Scan for the cell matching the given text and deliver its (X, Y) coordinate at center. 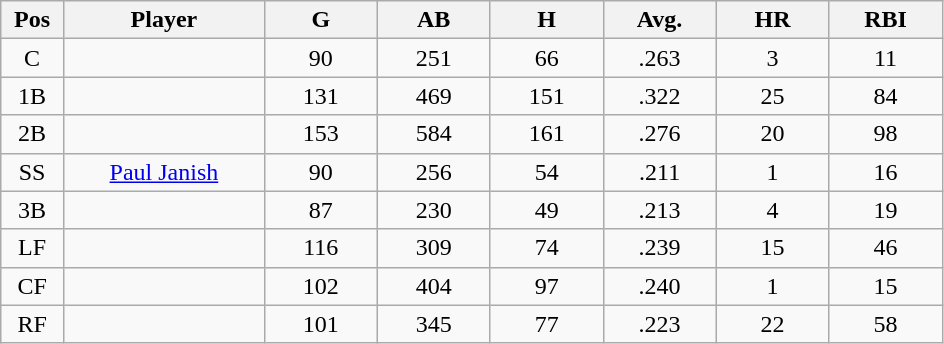
153 (320, 134)
Paul Janish (164, 172)
SS (32, 172)
46 (886, 248)
HR (772, 20)
3B (32, 210)
54 (546, 172)
25 (772, 96)
404 (434, 286)
584 (434, 134)
11 (886, 58)
3 (772, 58)
RBI (886, 20)
G (320, 20)
230 (434, 210)
4 (772, 210)
.322 (660, 96)
101 (320, 324)
C (32, 58)
.276 (660, 134)
102 (320, 286)
2B (32, 134)
RF (32, 324)
74 (546, 248)
Player (164, 20)
161 (546, 134)
97 (546, 286)
AB (434, 20)
Pos (32, 20)
116 (320, 248)
20 (772, 134)
.211 (660, 172)
66 (546, 58)
87 (320, 210)
.213 (660, 210)
49 (546, 210)
77 (546, 324)
251 (434, 58)
19 (886, 210)
256 (434, 172)
58 (886, 324)
131 (320, 96)
.239 (660, 248)
98 (886, 134)
LF (32, 248)
1B (32, 96)
469 (434, 96)
.240 (660, 286)
Avg. (660, 20)
.263 (660, 58)
84 (886, 96)
309 (434, 248)
CF (32, 286)
H (546, 20)
345 (434, 324)
.223 (660, 324)
151 (546, 96)
22 (772, 324)
16 (886, 172)
